Capture the cell that displays the provided text and extract its [X, Y] central coordinate. 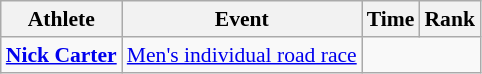
Time [391, 19]
Men's individual road race [242, 55]
Nick Carter [62, 55]
Event [242, 19]
Athlete [62, 19]
Rank [450, 19]
